Provide the [X, Y] coordinate of the cell's center where the given text is located.  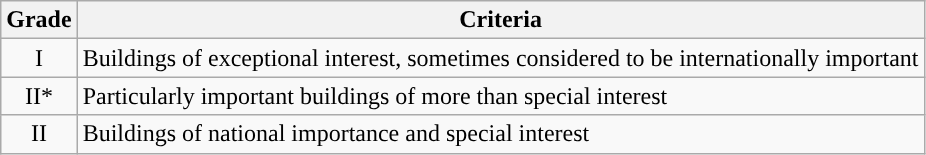
Buildings of exceptional interest, sometimes considered to be internationally important [500, 58]
II [39, 134]
Particularly important buildings of more than special interest [500, 96]
Buildings of national importance and special interest [500, 134]
II* [39, 96]
Criteria [500, 20]
Grade [39, 20]
I [39, 58]
